Detect which cell encompasses the target text, then output its (X, Y) center coordinate. 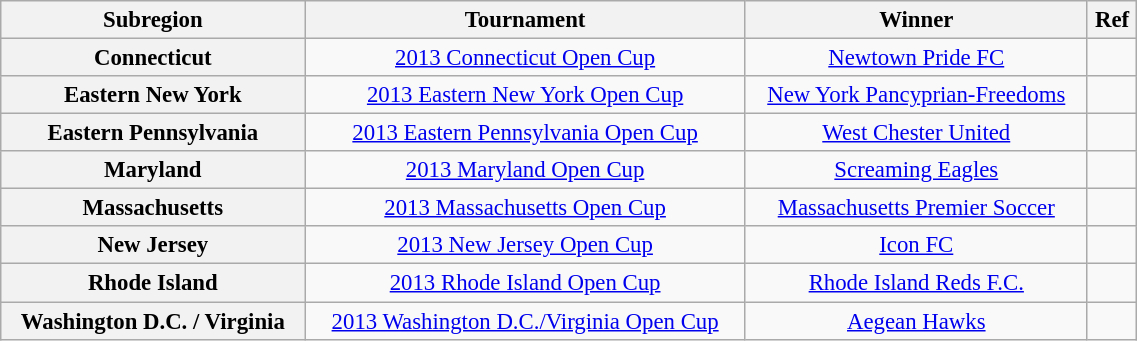
West Chester United (916, 133)
2013 Maryland Open Cup (525, 170)
2013 Eastern Pennsylvania Open Cup (525, 133)
Eastern Pennsylvania (153, 133)
Massachusetts (153, 208)
2013 Rhode Island Open Cup (525, 283)
Massachusetts Premier Soccer (916, 208)
2013 Washington D.C./Virginia Open Cup (525, 321)
Winner (916, 20)
2013 Eastern New York Open Cup (525, 95)
Aegean Hawks (916, 321)
2013 Massachusetts Open Cup (525, 208)
Rhode Island Reds F.C. (916, 283)
Subregion (153, 20)
New Jersey (153, 245)
New York Pancyprian-Freedoms (916, 95)
Icon FC (916, 245)
Connecticut (153, 58)
Maryland (153, 170)
Screaming Eagles (916, 170)
Ref (1112, 20)
Rhode Island (153, 283)
2013 Connecticut Open Cup (525, 58)
Newtown Pride FC (916, 58)
Tournament (525, 20)
2013 New Jersey Open Cup (525, 245)
Eastern New York (153, 95)
Washington D.C. / Virginia (153, 321)
